Return the [X, Y] coordinate for the center point of the cell that contains the specified text.  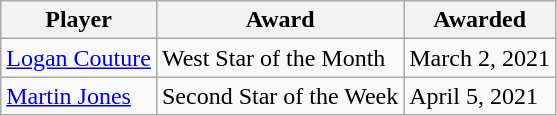
March 2, 2021 [480, 58]
Awarded [480, 20]
April 5, 2021 [480, 96]
Second Star of the Week [280, 96]
Award [280, 20]
Player [79, 20]
West Star of the Month [280, 58]
Logan Couture [79, 58]
Martin Jones [79, 96]
